Output the (x, y) coordinate of the center of the cell containing the given text.  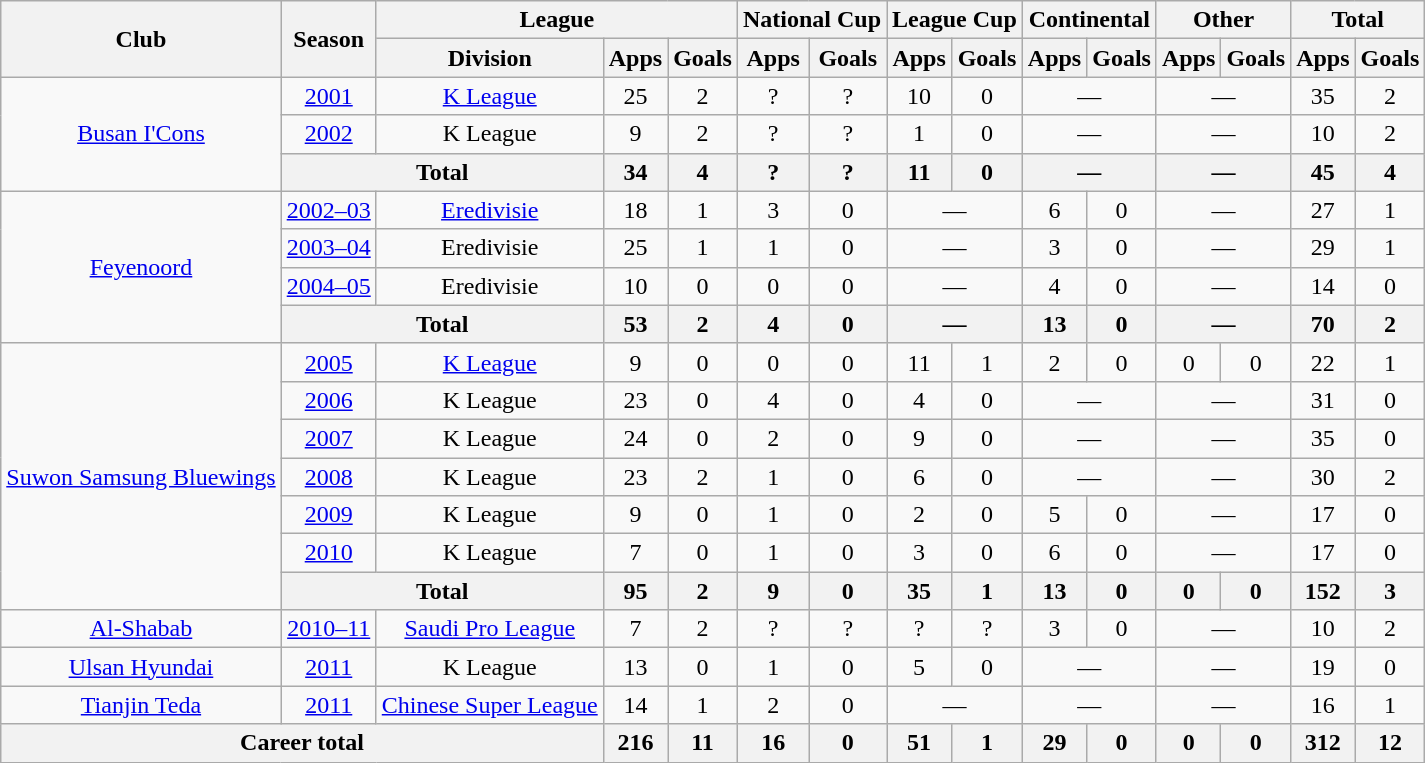
2010 (328, 553)
Suwon Samsung Bluewings (141, 476)
18 (635, 210)
312 (1323, 743)
Season (328, 39)
2002 (328, 134)
National Cup (812, 20)
2004–05 (328, 286)
70 (1323, 324)
31 (1323, 400)
Chinese Super League (490, 705)
53 (635, 324)
27 (1323, 210)
Saudi Pro League (490, 629)
45 (1323, 172)
2003–04 (328, 248)
2010–11 (328, 629)
24 (635, 438)
Continental (1089, 20)
Club (141, 39)
12 (1390, 743)
Ulsan Hyundai (141, 667)
League (556, 20)
2009 (328, 515)
22 (1323, 362)
Busan I'Cons (141, 134)
2002–03 (328, 210)
Other (1223, 20)
Feyenoord (141, 267)
Al-Shabab (141, 629)
51 (920, 743)
Division (490, 58)
2005 (328, 362)
95 (635, 591)
19 (1323, 667)
Career total (302, 743)
34 (635, 172)
2008 (328, 477)
216 (635, 743)
30 (1323, 477)
2007 (328, 438)
League Cup (955, 20)
152 (1323, 591)
2001 (328, 96)
Tianjin Teda (141, 705)
2006 (328, 400)
